Provide the [X, Y] coordinate of the cell's center where the given text is located.  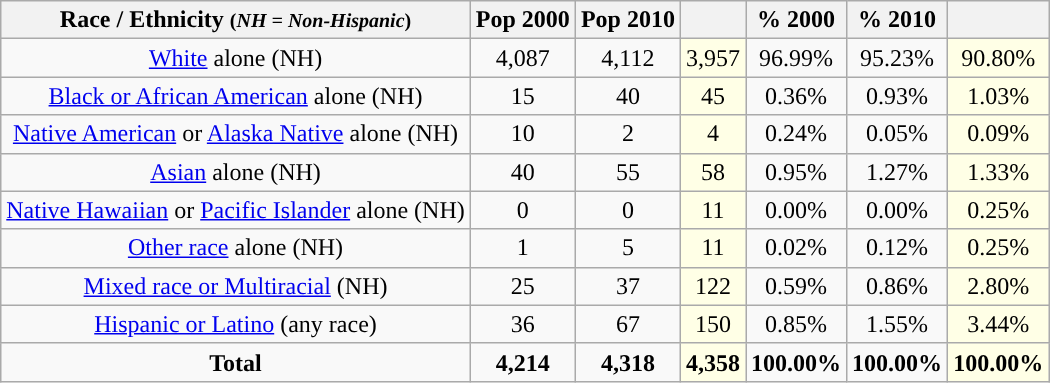
4,318 [628, 362]
Black or African American alone (NH) [236, 96]
% 2000 [796, 20]
36 [522, 324]
25 [522, 286]
150 [712, 324]
0.36% [796, 96]
90.80% [998, 58]
Pop 2010 [628, 20]
55 [628, 172]
1.55% [898, 324]
0.02% [796, 248]
67 [628, 324]
45 [712, 96]
Other race alone (NH) [236, 248]
37 [628, 286]
4,087 [522, 58]
3.44% [998, 324]
0.24% [796, 134]
Total [236, 362]
Native Hawaiian or Pacific Islander alone (NH) [236, 210]
10 [522, 134]
% 2010 [898, 20]
0.12% [898, 248]
0.95% [796, 172]
Asian alone (NH) [236, 172]
95.23% [898, 58]
Pop 2000 [522, 20]
0.09% [998, 134]
15 [522, 96]
1.03% [998, 96]
4,358 [712, 362]
2 [628, 134]
Race / Ethnicity (NH = Non-Hispanic) [236, 20]
4,112 [628, 58]
White alone (NH) [236, 58]
58 [712, 172]
0.59% [796, 286]
1 [522, 248]
3,957 [712, 58]
0.85% [796, 324]
4,214 [522, 362]
96.99% [796, 58]
0.05% [898, 134]
1.33% [998, 172]
122 [712, 286]
1.27% [898, 172]
Mixed race or Multiracial (NH) [236, 286]
4 [712, 134]
0.86% [898, 286]
0.93% [898, 96]
Native American or Alaska Native alone (NH) [236, 134]
Hispanic or Latino (any race) [236, 324]
2.80% [998, 286]
5 [628, 248]
